Pinpoint the cell where the given text exists, returning its [x, y] midpoint coordinate. 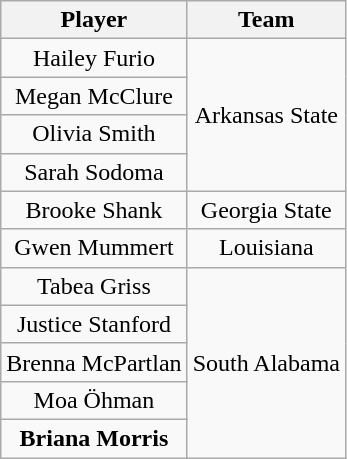
Player [94, 20]
Briana Morris [94, 438]
Justice Stanford [94, 324]
Team [266, 20]
Hailey Furio [94, 58]
Louisiana [266, 248]
Tabea Griss [94, 286]
Moa Öhman [94, 400]
Arkansas State [266, 115]
Megan McClure [94, 96]
Brooke Shank [94, 210]
Olivia Smith [94, 134]
Brenna McPartlan [94, 362]
South Alabama [266, 362]
Gwen Mummert [94, 248]
Georgia State [266, 210]
Sarah Sodoma [94, 172]
